Detect which cell encompasses the target text, then output its [X, Y] center coordinate. 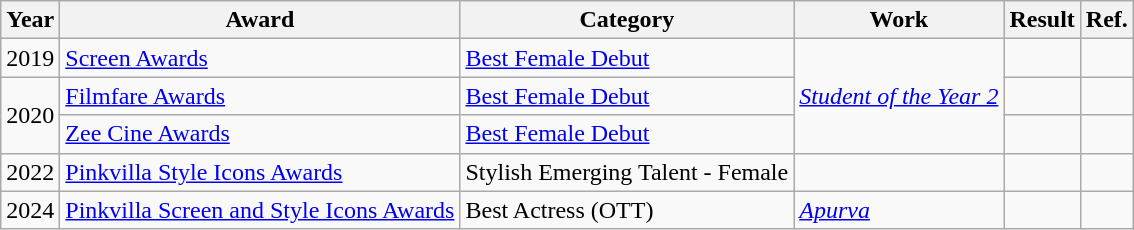
Filmfare Awards [260, 96]
Category [627, 20]
Student of the Year 2 [899, 96]
2024 [30, 210]
2022 [30, 172]
Work [899, 20]
Zee Cine Awards [260, 134]
Apurva [899, 210]
Year [30, 20]
Stylish Emerging Talent - Female [627, 172]
Ref. [1106, 20]
Pinkvilla Screen and Style Icons Awards [260, 210]
Screen Awards [260, 58]
Award [260, 20]
2019 [30, 58]
Result [1042, 20]
Pinkvilla Style Icons Awards [260, 172]
Best Actress (OTT) [627, 210]
2020 [30, 115]
